Output the [x, y] coordinate of the center of the cell containing the given text.  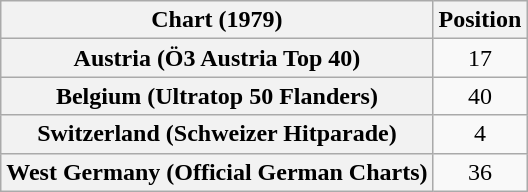
17 [480, 58]
West Germany (Official German Charts) [217, 172]
36 [480, 172]
Belgium (Ultratop 50 Flanders) [217, 96]
4 [480, 134]
40 [480, 96]
Chart (1979) [217, 20]
Austria (Ö3 Austria Top 40) [217, 58]
Position [480, 20]
Switzerland (Schweizer Hitparade) [217, 134]
